Search for the cell housing the specified text and yield its (X, Y) center coordinate. 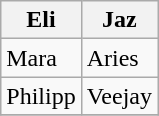
Eli (41, 20)
Aries (119, 58)
Philipp (41, 96)
Veejay (119, 96)
Mara (41, 58)
Jaz (119, 20)
